Locate the cell with the specified text and output its [x, y] center coordinate. 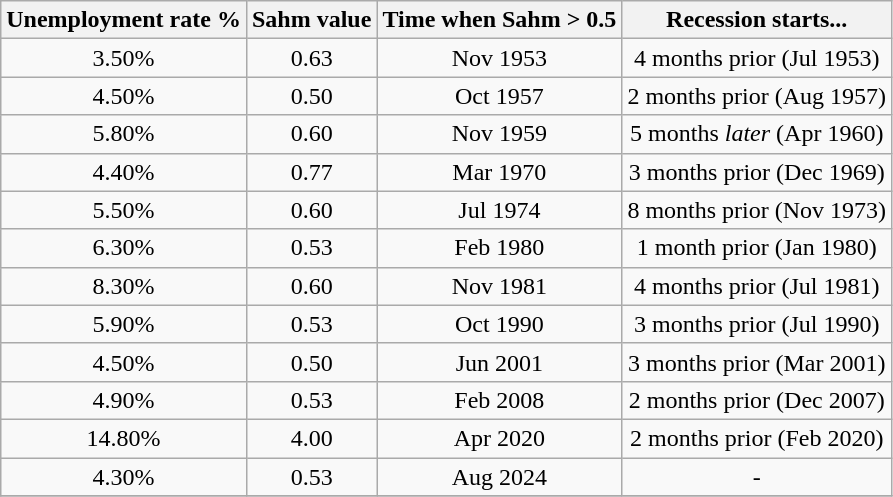
2 months prior (Aug 1957) [757, 96]
Unemployment rate % [124, 20]
Nov 1959 [500, 134]
Sahm value [311, 20]
- [757, 477]
0.77 [311, 172]
Oct 1990 [500, 324]
4 months prior (Jul 1953) [757, 58]
4.90% [124, 400]
Time when Sahm > 0.5 [500, 20]
6.30% [124, 248]
Aug 2024 [500, 477]
0.63 [311, 58]
4.00 [311, 438]
Mar 1970 [500, 172]
Oct 1957 [500, 96]
5.50% [124, 210]
2 months prior (Feb 2020) [757, 438]
4.30% [124, 477]
1 month prior (Jan 1980) [757, 248]
5 months later (Apr 1960) [757, 134]
Jul 1974 [500, 210]
4 months prior (Jul 1981) [757, 286]
Feb 1980 [500, 248]
8.30% [124, 286]
Recession starts... [757, 20]
5.90% [124, 324]
Nov 1981 [500, 286]
Apr 2020 [500, 438]
3 months prior (Mar 2001) [757, 362]
5.80% [124, 134]
3.50% [124, 58]
8 months prior (Nov 1973) [757, 210]
Jun 2001 [500, 362]
Nov 1953 [500, 58]
2 months prior (Dec 2007) [757, 400]
14.80% [124, 438]
3 months prior (Jul 1990) [757, 324]
3 months prior (Dec 1969) [757, 172]
Feb 2008 [500, 400]
4.40% [124, 172]
